Output the [x, y] coordinate of the center of the cell containing the given text.  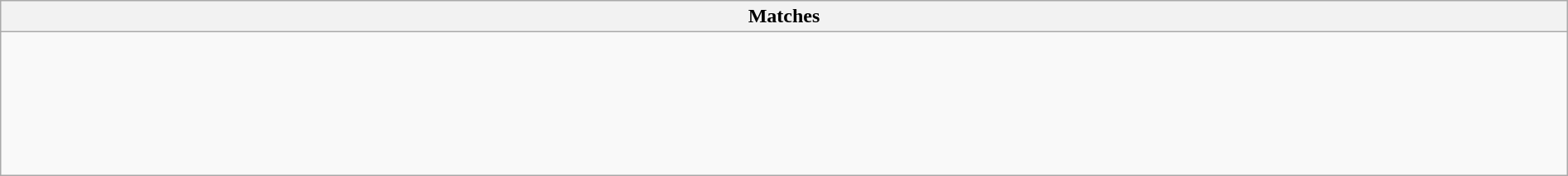
Matches [784, 17]
